For the text-containing cell, return its midpoint in (x, y) coordinate format. 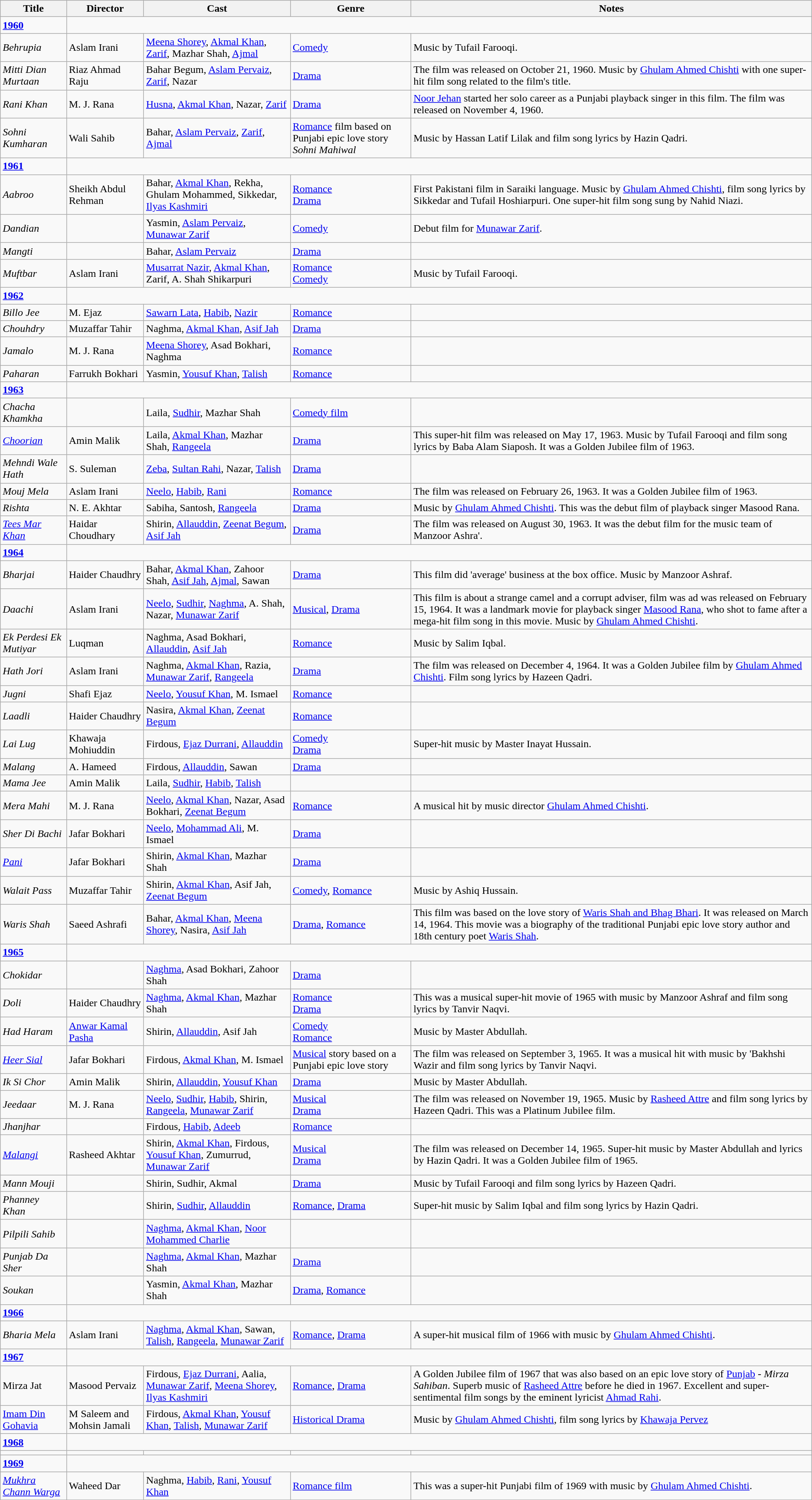
1964 (34, 552)
Director (105, 9)
Sohni Kumharan (34, 138)
Historical Drama (350, 1420)
Neelo, Sudhir, Naghma, A. Shah, Nazar, Munawar Zarif (217, 609)
Haidar Choudhary (105, 530)
Title (34, 9)
Luqman (105, 643)
Firdous, Akmal Khan, M. Ismael (217, 1060)
Chacha Khamkha (34, 412)
Anwar Kamal Pasha (105, 1031)
Mitti Dian Murtaan (34, 75)
Laila, Sudhir, Habib, Talish (217, 783)
Bahar, Akmal Khan, Rekha, Ghulam Mohammed, Sikkedar, Ilyas Kashmiri (217, 194)
Musical story based on a Punjabi epic love story (350, 1060)
Music by Hassan Latif Lilak and film song lyrics by Hazin Qadri. (612, 138)
Yasmin, Akmal Khan, Mazhar Shah (217, 1290)
Mangti (34, 251)
Masood Pervaiz (105, 1385)
Romance film based on Punjabi epic love story Sohni Mahiwal (350, 138)
Music by Ghulam Ahmed Chishti, film song lyrics by Khawaja Pervez (612, 1420)
Shirin, Akmal Khan, Firdous, Yousuf Khan, Zumurrud, Munawar Zarif (217, 1155)
The film was released on November 19, 1965. Music by Rasheed Attre and film song lyrics by Hazeen Qadri. This was a Platinum Jubilee film. (612, 1104)
1967 (34, 1357)
This was a musical super-hit movie of 1965 with music by Manzoor Ashraf and film song lyrics by Tanvir Naqvi. (612, 1003)
Jamalo (34, 351)
Lai Lug (34, 745)
Shirin, Allauddin, Yousuf Khan (217, 1082)
Jeedaar (34, 1104)
1960 (34, 25)
Wali Sahib (105, 138)
Shirin, Sudhir, Akmal (217, 1183)
Chokidar (34, 975)
Choorian (34, 441)
Firdous, Ejaz Durrani, Aalia, Munawar Zarif, Meena Shorey, Ilyas Kashmiri (217, 1385)
A. Hameed (105, 767)
Shirin, Akmal Khan, Asif Jah, Zeenat Begum (217, 890)
Phanney Khan (34, 1205)
Music by Tufail Farooqi and film song lyrics by Hazeen Qadri. (612, 1183)
Neelo, Mohammad Ali, M. Ismael (217, 834)
Bahar Begum, Aslam Pervaiz, Zarif, Nazar (217, 75)
Saeed Ashrafi (105, 924)
Debut film for Munawar Zarif. (612, 228)
1966 (34, 1313)
Rasheed Akhtar (105, 1155)
Bahar, Aslam Pervaiz, Zarif, Ajmal (217, 138)
Ik Si Chor (34, 1082)
Mann Mouji (34, 1183)
Bahar, Akmal Khan, Meena Shorey, Nasira, Asif Jah (217, 924)
Pani (34, 862)
Shirin, Allauddin, Asif Jah (217, 1031)
Pilpili Sahib (34, 1234)
Bharia Mela (34, 1335)
Sabiha, Santosh, Rangeela (217, 508)
Waheed Dar (105, 1486)
Firdous, Habib, Adeeb (217, 1127)
Super-hit music by Salim Iqbal and film song lyrics by Hazin Qadri. (612, 1205)
Music by Ghulam Ahmed Chishti. This was the debut film of playback singer Masood Rana. (612, 508)
S. Suleman (105, 469)
Muftbar (34, 273)
Shirin, Sudhir, Allauddin (217, 1205)
Comedy film (350, 412)
Chouhdry (34, 329)
Hath Jori (34, 671)
Had Haram (34, 1031)
The film was released on August 30, 1963. It was the debut film for the music team of Manzoor Ashra'. (612, 530)
Nasira, Akmal Khan, Zeenat Begum (217, 716)
Punjab Da Sher (34, 1262)
Imam Din Gohavia (34, 1420)
Mama Jee (34, 783)
Notes (612, 9)
Laila, Sudhir, Mazhar Shah (217, 412)
Neelo, Yousuf Khan, M. Ismael (217, 694)
Tees Mar Khan (34, 530)
Naghma, Habib, Rani, Yousuf Khan (217, 1486)
Neelo, Sudhir, Habib, Shirin, Rangeela, Munawar Zarif (217, 1104)
Shirin, Akmal Khan, Mazhar Shah (217, 862)
1963 (34, 390)
Meena Shorey, Akmal Khan, Zarif, Mazhar Shah, Ajmal (217, 48)
Yasmin, Aslam Pervaiz, Munawar Zarif (217, 228)
Comedy Romance (350, 1031)
1968 (34, 1442)
Sher Di Bachi (34, 834)
Shirin, Allauddin, Zeenat Begum, Asif Jah (217, 530)
M. Ejaz (105, 312)
Naghma, Akmal Khan, Sawan, Talish, Rangeela, Munawar Zarif (217, 1335)
Dandian (34, 228)
Heer Sial (34, 1060)
Daachi (34, 609)
Genre (350, 9)
Rishta (34, 508)
1969 (34, 1463)
Billo Jee (34, 312)
Mirza Jat (34, 1385)
1961 (34, 166)
Malangi (34, 1155)
Mukhra Chann Warga (34, 1486)
A super-hit musical film of 1966 with music by Ghulam Ahmed Chishti. (612, 1335)
Neelo, Akmal Khan, Nazar, Asad Bokhari, Zeenat Begum (217, 805)
N. E. Akhtar (105, 508)
Bharjai (34, 574)
This was a super-hit Punjabi film of 1969 with music by Ghulam Ahmed Chishti. (612, 1486)
Firdous, Allauddin, Sawan (217, 767)
Mera Mahi (34, 805)
Riaz Ahmad Raju (105, 75)
Laila, Akmal Khan, Mazhar Shah, Rangeela (217, 441)
Walait Pass (34, 890)
Musarrat Nazir, Akmal Khan, Zarif, A. Shah Shikarpuri (217, 273)
Meena Shorey, Asad Bokhari, Naghma (217, 351)
Sheikh Abdul Rehman (105, 194)
Super-hit music by Master Inayat Hussain. (612, 745)
Yasmin, Yousuf Khan, Talish (217, 374)
Sawarn Lata, Habib, Nazir (217, 312)
Jhanjhar (34, 1127)
Waris Shah (34, 924)
Naghma, Asad Bokhari, Zahoor Shah (217, 975)
M Saleem and Mohsin Jamali (105, 1420)
Noor Jehan started her solo career as a Punjabi playback singer in this film. The film was released on November 4, 1960. (612, 104)
Paharan (34, 374)
Naghma, Akmal Khan, Noor Mohammed Charlie (217, 1234)
1962 (34, 295)
Jugni (34, 694)
Romance film (350, 1486)
Aabroo (34, 194)
The film was released on September 3, 1965. It was a musical hit with music by 'Bakhshi Wazir and film song lyrics by Tanvir Naqvi. (612, 1060)
Soukan (34, 1290)
The film was released on December 14, 1965. Super-hit music by Master Abdullah and lyrics by Hazin Qadri. It was a Golden Jubilee film of 1965. (612, 1155)
Farrukh Bokhari (105, 374)
Doli (34, 1003)
Mehndi Wale Hath (34, 469)
This film did 'average' business at the box office. Music by Manzoor Ashraf. (612, 574)
Behrupia (34, 48)
The film was released on October 21, 1960. Music by Ghulam Ahmed Chishti with one super-hit film song related to the film's title. (612, 75)
Naghma, Asad Bokhari, Allauddin, Asif Jah (217, 643)
Zeba, Sultan Rahi, Nazar, Talish (217, 469)
ComedyDrama (350, 745)
Musical, Drama (350, 609)
Music by Ashiq Hussain. (612, 890)
Laadli (34, 716)
Cast (217, 9)
Shafi Ejaz (105, 694)
Music by Salim Iqbal. (612, 643)
Firdous, Ejaz Durrani, Allauddin (217, 745)
Firdous, Akmal Khan, Yousuf Khan, Talish, Munawar Zarif (217, 1420)
Rani Khan (34, 104)
1965 (34, 952)
The film was released on December 4, 1964. It was a Golden Jubilee film by Ghulam Ahmed Chishti. Film song lyrics by Hazeen Qadri. (612, 671)
Naghma, Akmal Khan, Asif Jah (217, 329)
RomanceComedy (350, 273)
Ek Perdesi Ek Mutiyar (34, 643)
Malang (34, 767)
Bahar, Aslam Pervaiz (217, 251)
The film was released on February 26, 1963. It was a Golden Jubilee film of 1963. (612, 491)
Comedy, Romance (350, 890)
Husna, Akmal Khan, Nazar, Zarif (217, 104)
Neelo, Habib, Rani (217, 491)
Naghma, Akmal Khan, Razia, Munawar Zarif, Rangeela (217, 671)
Bahar, Akmal Khan, Zahoor Shah, Asif Jah, Ajmal, Sawan (217, 574)
Khawaja Mohiuddin (105, 745)
A musical hit by music director Ghulam Ahmed Chishti. (612, 805)
Mouj Mela (34, 491)
